Determine the [x, y] coordinate at the center of the cell enclosing the given text.  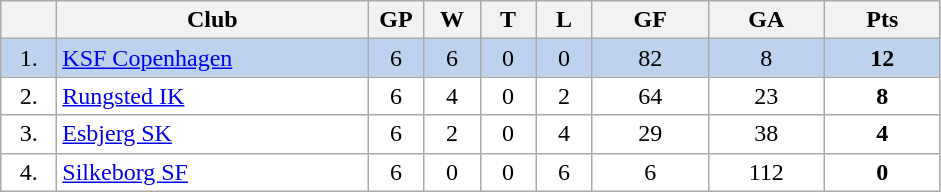
2. [29, 96]
L [564, 20]
Pts [882, 20]
64 [650, 96]
Esbjerg SK [212, 134]
1. [29, 58]
W [452, 20]
KSF Copenhagen [212, 58]
Silkeborg SF [212, 172]
Rungsted IK [212, 96]
Club [212, 20]
GP [396, 20]
112 [766, 172]
3. [29, 134]
23 [766, 96]
T [508, 20]
12 [882, 58]
82 [650, 58]
GF [650, 20]
4. [29, 172]
38 [766, 134]
29 [650, 134]
GA [766, 20]
